Locate the cell with the specified text and output its [x, y] center coordinate. 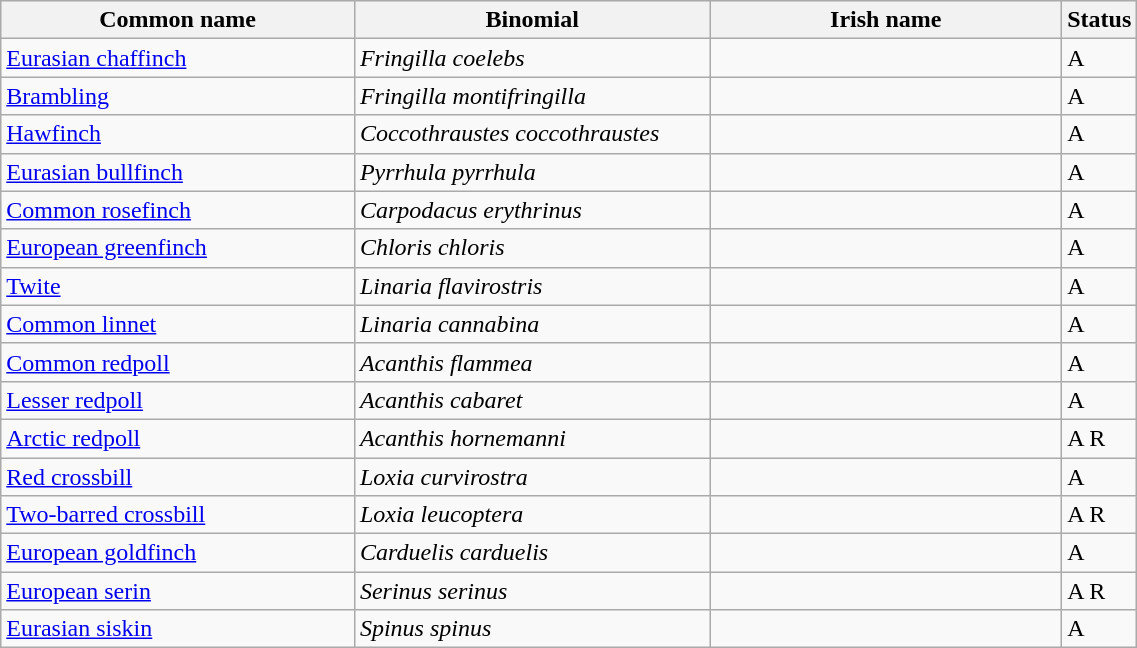
Acanthis hornemanni [532, 438]
Common rosefinch [178, 210]
Common name [178, 20]
Carpodacus erythrinus [532, 210]
Eurasian bullfinch [178, 172]
Linaria flavirostris [532, 286]
Lesser redpoll [178, 400]
Brambling [178, 96]
Spinus spinus [532, 629]
Fringilla coelebs [532, 58]
Arctic redpoll [178, 438]
Fringilla montifringilla [532, 96]
Acanthis cabaret [532, 400]
European serin [178, 591]
Linaria cannabina [532, 324]
Two-barred crossbill [178, 515]
Status [1100, 20]
Red crossbill [178, 477]
Coccothraustes coccothraustes [532, 134]
Hawfinch [178, 134]
Loxia leucoptera [532, 515]
European goldfinch [178, 553]
Loxia curvirostra [532, 477]
Binomial [532, 20]
Acanthis flammea [532, 362]
Serinus serinus [532, 591]
Common linnet [178, 324]
Twite [178, 286]
Carduelis carduelis [532, 553]
Irish name [886, 20]
Eurasian chaffinch [178, 58]
European greenfinch [178, 248]
Pyrrhula pyrrhula [532, 172]
Common redpoll [178, 362]
Chloris chloris [532, 248]
Eurasian siskin [178, 629]
